Provide the [X, Y] coordinate of the cell's center where the given text is located.  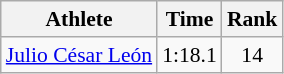
14 [252, 55]
Rank [252, 19]
Athlete [79, 19]
Julio César León [79, 55]
1:18.1 [190, 55]
Time [190, 19]
